Find where the given text appears and provide that cell's center as [X, Y] coordinate. 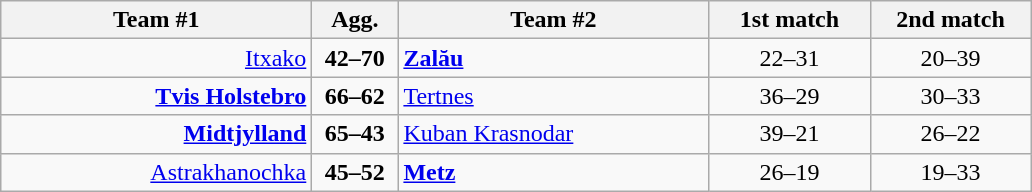
42–70 [355, 58]
26–19 [790, 172]
Kuban Krasnodar [554, 134]
22–31 [790, 58]
Agg. [355, 20]
39–21 [790, 134]
66–62 [355, 96]
Team #1 [156, 20]
Itxako [156, 58]
2nd match [950, 20]
36–29 [790, 96]
Tertnes [554, 96]
Zalău [554, 58]
Team #2 [554, 20]
Metz [554, 172]
19–33 [950, 172]
Midtjylland [156, 134]
Astrakhanochka [156, 172]
30–33 [950, 96]
1st match [790, 20]
20–39 [950, 58]
26–22 [950, 134]
Tvis Holstebro [156, 96]
65–43 [355, 134]
45–52 [355, 172]
